Scan for the cell matching the given text and deliver its (x, y) coordinate at center. 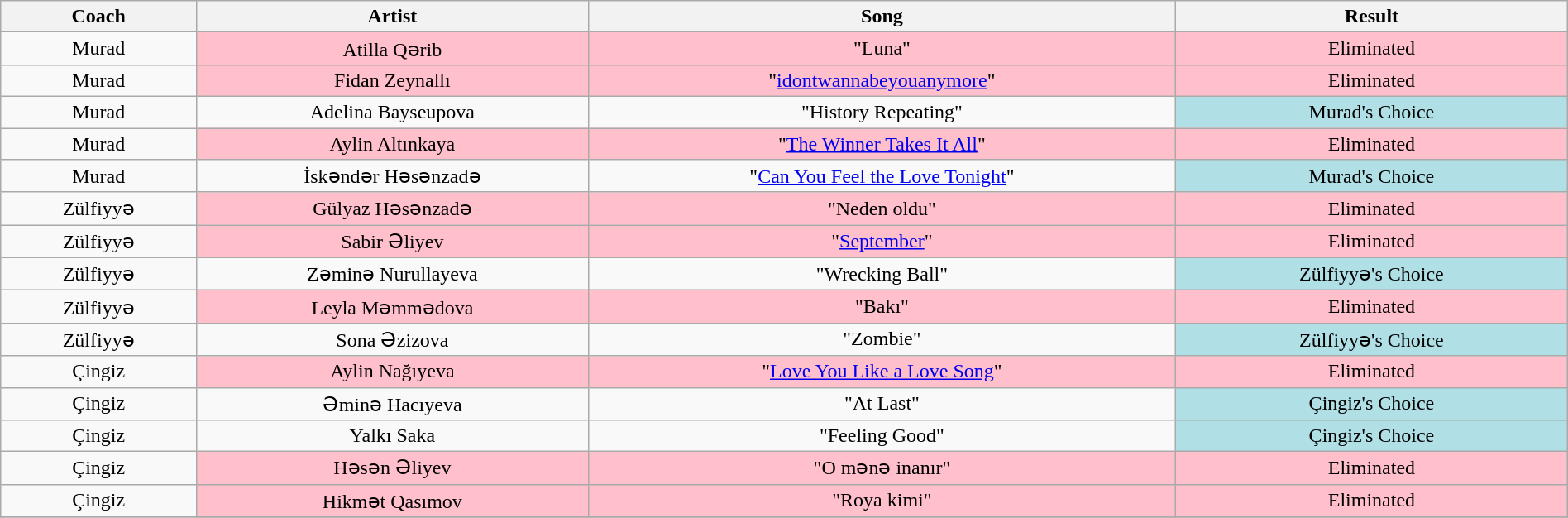
Hikmət Qasımov (393, 501)
Gülyaz Həsənzadə (393, 209)
"Neden oldu" (882, 209)
Yalkı Saka (393, 436)
Atilla Qərib (393, 49)
Sabir Əliyev (393, 242)
"At Last" (882, 404)
"idontwannabeyouanymore" (882, 80)
"September" (882, 242)
Adelina Bayseupova (393, 112)
"Feeling Good" (882, 436)
Result (1372, 17)
Aylin Nağıyeva (393, 372)
Sona Əzizova (393, 339)
"Roya kimi" (882, 501)
"Bakı" (882, 307)
Artist (393, 17)
Fidan Zeynallı (393, 80)
Həsən Əliyev (393, 468)
"History Repeating" (882, 112)
"Can You Feel the Love Tonight" (882, 176)
"The Winner Takes It All" (882, 143)
Coach (99, 17)
Zəminə Nurullayeva (393, 274)
Song (882, 17)
Leyla Məmmədova (393, 307)
"Love You Like a Love Song" (882, 372)
"Zombie" (882, 339)
"Luna" (882, 49)
İskəndər Həsənzadə (393, 176)
"O mənə inanır" (882, 468)
Aylin Altınkaya (393, 143)
"Wrecking Ball" (882, 274)
Əminə Hacıyeva (393, 404)
